Scan for the cell matching the given text and deliver its [x, y] coordinate at center. 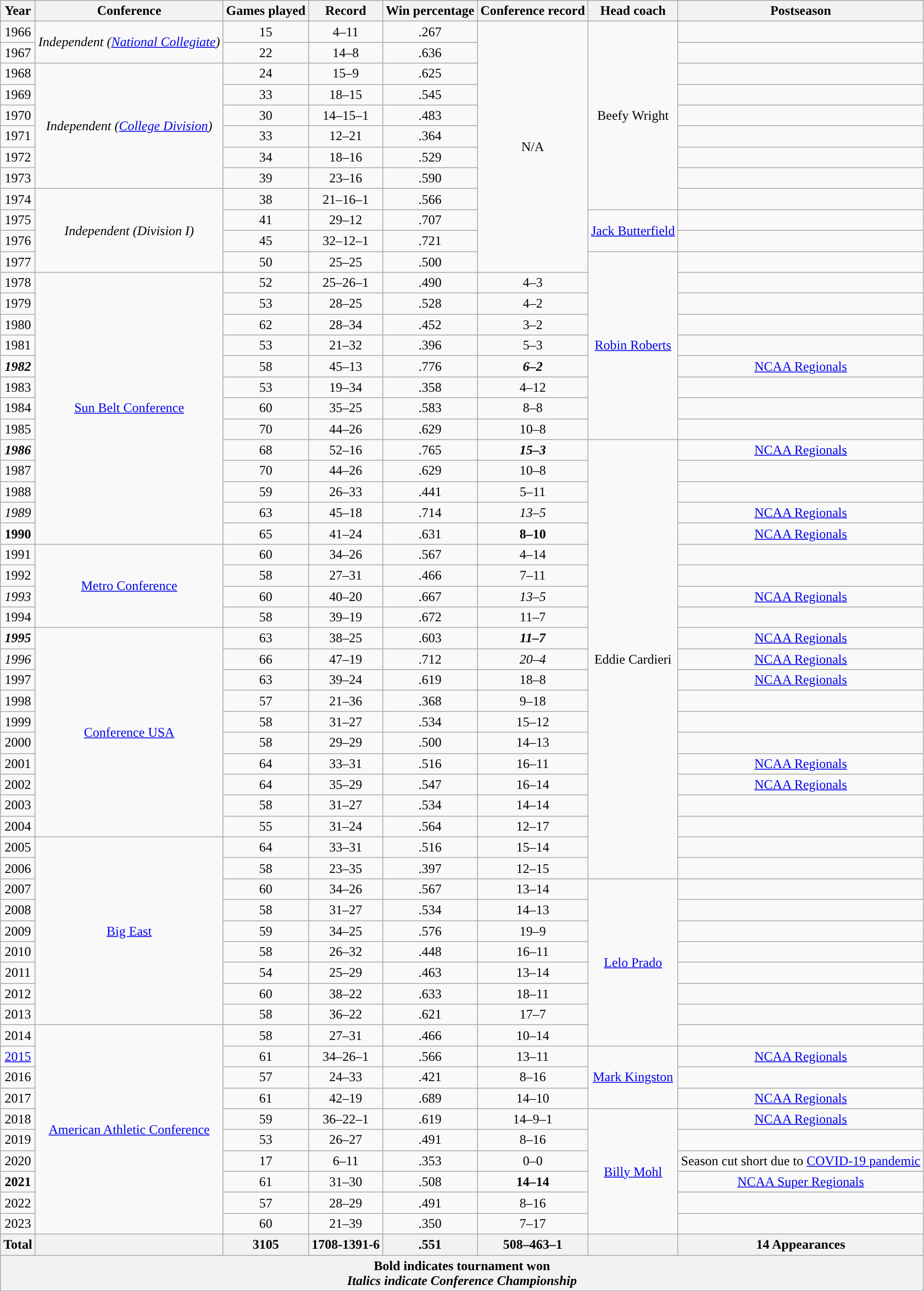
Record [346, 11]
34 [266, 157]
14–8 [346, 53]
2009 [18, 931]
.551 [430, 1244]
18–15 [346, 94]
1988 [18, 492]
62 [266, 325]
47–19 [346, 659]
Independent (National Collegiate) [129, 42]
2014 [18, 1036]
68 [266, 450]
Lelo Prado [633, 962]
25–29 [346, 973]
1973 [18, 178]
Beefy Wright [633, 115]
1987 [18, 471]
0–0 [533, 1161]
14–10 [533, 1098]
14–9–1 [533, 1119]
30 [266, 115]
34–25 [346, 931]
12–21 [346, 136]
1969 [18, 94]
N/A [533, 147]
24–33 [346, 1077]
1999 [18, 722]
41–24 [346, 533]
15–14 [533, 847]
.368 [430, 701]
.714 [430, 513]
Independent (Division I) [129, 230]
2010 [18, 952]
4–14 [533, 554]
Conference [129, 11]
.529 [430, 157]
1983 [18, 387]
1970 [18, 115]
1984 [18, 408]
1982 [18, 366]
42–19 [346, 1098]
1998 [18, 701]
21–36 [346, 701]
508–463–1 [533, 1244]
1985 [18, 429]
.631 [430, 533]
39–19 [346, 617]
.483 [430, 115]
1990 [18, 533]
NCAA Super Regionals [801, 1182]
14–15–1 [346, 115]
Mark Kingston [633, 1077]
2022 [18, 1203]
2018 [18, 1119]
19–34 [346, 387]
9–18 [533, 701]
2005 [18, 847]
39 [266, 178]
10–14 [533, 1036]
19–9 [533, 931]
Conference record [533, 11]
15–9 [346, 74]
55 [266, 826]
31–24 [346, 826]
Win percentage [430, 11]
15 [266, 32]
15–3 [533, 450]
52 [266, 283]
2016 [18, 1077]
50 [266, 262]
1986 [18, 450]
2017 [18, 1098]
1995 [18, 638]
32–12–1 [346, 241]
2002 [18, 784]
.603 [430, 638]
17 [266, 1161]
25–26–1 [346, 283]
1975 [18, 220]
1977 [18, 262]
2008 [18, 910]
5–11 [533, 492]
Total [18, 1244]
52–16 [346, 450]
2000 [18, 743]
12–17 [533, 826]
1967 [18, 53]
18–11 [533, 994]
Metro Conference [129, 586]
6–2 [533, 366]
.625 [430, 74]
1708-1391-6 [346, 1244]
23–16 [346, 178]
8–8 [533, 408]
.490 [430, 283]
.621 [430, 1015]
26–32 [346, 952]
1968 [18, 74]
35–29 [346, 784]
2021 [18, 1182]
13–11 [533, 1056]
.358 [430, 387]
Jack Butterfield [633, 230]
2001 [18, 764]
.396 [430, 346]
1992 [18, 575]
.576 [430, 931]
1980 [18, 325]
Bold indicates tournament wonItalics indicate Conference Championship [462, 1272]
18–16 [346, 157]
Sun Belt Conference [129, 409]
66 [266, 659]
14 Appearances [801, 1244]
22 [266, 53]
8–10 [533, 533]
25–25 [346, 262]
38 [266, 199]
2020 [18, 1161]
Big East [129, 931]
29–12 [346, 220]
.463 [430, 973]
4–2 [533, 304]
4–12 [533, 387]
40–20 [346, 596]
34–26–1 [346, 1056]
.712 [430, 659]
31–30 [346, 1182]
16–14 [533, 784]
Robin Roberts [633, 346]
3105 [266, 1244]
45–13 [346, 366]
1989 [18, 513]
Billy Mohl [633, 1171]
1979 [18, 304]
.765 [430, 450]
1974 [18, 199]
.508 [430, 1182]
.667 [430, 596]
2023 [18, 1223]
.350 [430, 1223]
7–11 [533, 575]
.633 [430, 994]
2003 [18, 805]
Independent (College Division) [129, 126]
1978 [18, 283]
.721 [430, 241]
28–25 [346, 304]
.583 [430, 408]
Season cut short due to COVID-19 pandemic [801, 1161]
5–3 [533, 346]
2019 [18, 1140]
29–29 [346, 743]
28–29 [346, 1203]
21–32 [346, 346]
Year [18, 11]
2007 [18, 889]
1991 [18, 554]
21–16–1 [346, 199]
.590 [430, 178]
39–24 [346, 680]
.353 [430, 1161]
1966 [18, 32]
.545 [430, 94]
2015 [18, 1056]
2004 [18, 826]
.564 [430, 826]
45 [266, 241]
41 [266, 220]
20–4 [533, 659]
Head coach [633, 11]
2011 [18, 973]
1976 [18, 241]
1971 [18, 136]
.448 [430, 952]
24 [266, 74]
.636 [430, 53]
4–11 [346, 32]
26–27 [346, 1140]
18–8 [533, 680]
.689 [430, 1098]
.776 [430, 366]
Postseason [801, 11]
35–25 [346, 408]
12–15 [533, 868]
.267 [430, 32]
Games played [266, 11]
.452 [430, 325]
1996 [18, 659]
.421 [430, 1077]
1993 [18, 596]
38–22 [346, 994]
1994 [18, 617]
23–35 [346, 868]
American Athletic Conference [129, 1129]
6–11 [346, 1161]
2012 [18, 994]
Conference USA [129, 733]
21–39 [346, 1223]
2013 [18, 1015]
45–18 [346, 513]
.364 [430, 136]
65 [266, 533]
26–33 [346, 492]
.528 [430, 304]
.707 [430, 220]
15–12 [533, 722]
.397 [430, 868]
.441 [430, 492]
2006 [18, 868]
54 [266, 973]
1981 [18, 346]
36–22 [346, 1015]
38–25 [346, 638]
Eddie Cardieri [633, 659]
.547 [430, 784]
1997 [18, 680]
17–7 [533, 1015]
4–3 [533, 283]
36–22–1 [346, 1119]
28–34 [346, 325]
1972 [18, 157]
7–17 [533, 1223]
3–2 [533, 325]
.672 [430, 617]
